Scan for the cell matching the given text and deliver its (x, y) coordinate at center. 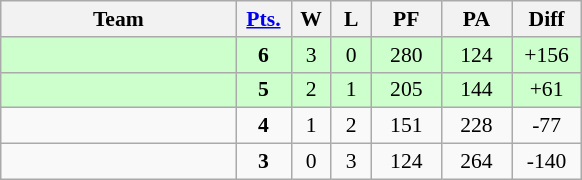
PA (476, 19)
+156 (547, 55)
Diff (547, 19)
205 (406, 90)
6 (264, 55)
Team (118, 19)
5 (264, 90)
-77 (547, 126)
151 (406, 126)
228 (476, 126)
-140 (547, 162)
264 (476, 162)
W (311, 19)
L (351, 19)
4 (264, 126)
144 (476, 90)
+61 (547, 90)
280 (406, 55)
Pts. (264, 19)
PF (406, 19)
